For the text-containing cell, return its midpoint in [x, y] coordinate format. 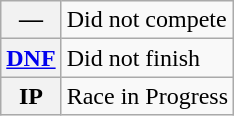
IP [31, 96]
— [31, 20]
Race in Progress [147, 96]
Did not compete [147, 20]
Did not finish [147, 58]
DNF [31, 58]
